Scan for the cell matching the given text and deliver its (X, Y) coordinate at center. 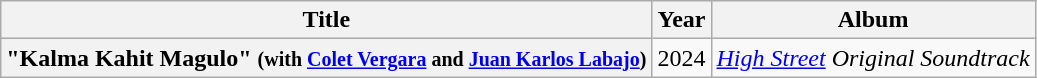
"Kalma Kahit Magulo" (with Colet Vergara and Juan Karlos Labajo) (326, 58)
Title (326, 20)
Year (682, 20)
High Street Original Soundtrack (873, 58)
Album (873, 20)
2024 (682, 58)
